Return the [X, Y] coordinate for the center point of the cell that contains the specified text.  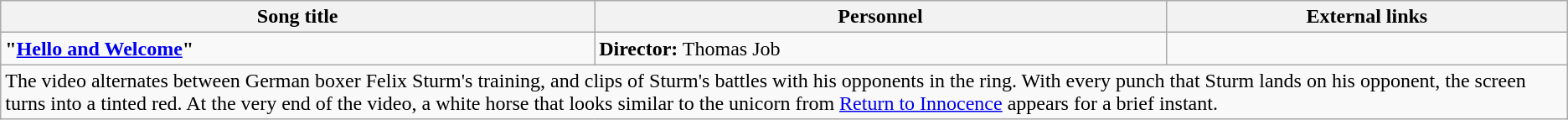
Song title [298, 17]
"Hello and Welcome" [298, 49]
Director: Thomas Job [881, 49]
Personnel [881, 17]
External links [1367, 17]
